For the text-containing cell, return its midpoint in [X, Y] coordinate format. 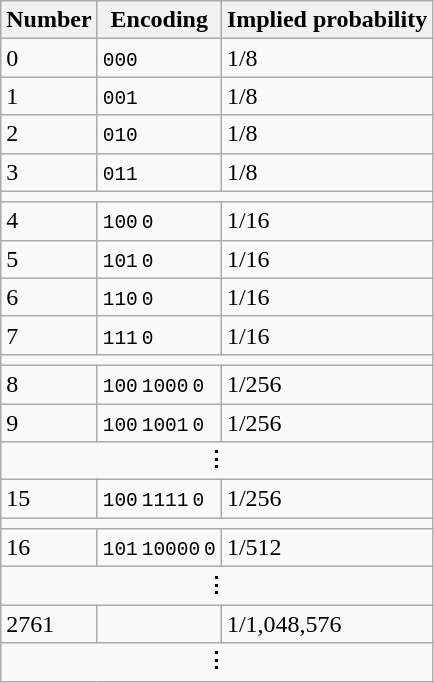
000 [159, 58]
8 [49, 384]
011 [159, 172]
4 [49, 221]
Implied probability [326, 20]
6 [49, 297]
001 [159, 96]
1 [49, 96]
111 0 [159, 335]
1/1,048,576 [326, 624]
010 [159, 134]
2761 [49, 624]
2 [49, 134]
110 0 [159, 297]
101 10000 0 [159, 548]
3 [49, 172]
100 1000 0 [159, 384]
0 [49, 58]
Number [49, 20]
15 [49, 499]
16 [49, 548]
1/512 [326, 548]
100 0 [159, 221]
5 [49, 259]
9 [49, 423]
Encoding [159, 20]
7 [49, 335]
101 0 [159, 259]
100 1111 0 [159, 499]
100 1001 0 [159, 423]
